For the text-containing cell, return its midpoint in [X, Y] coordinate format. 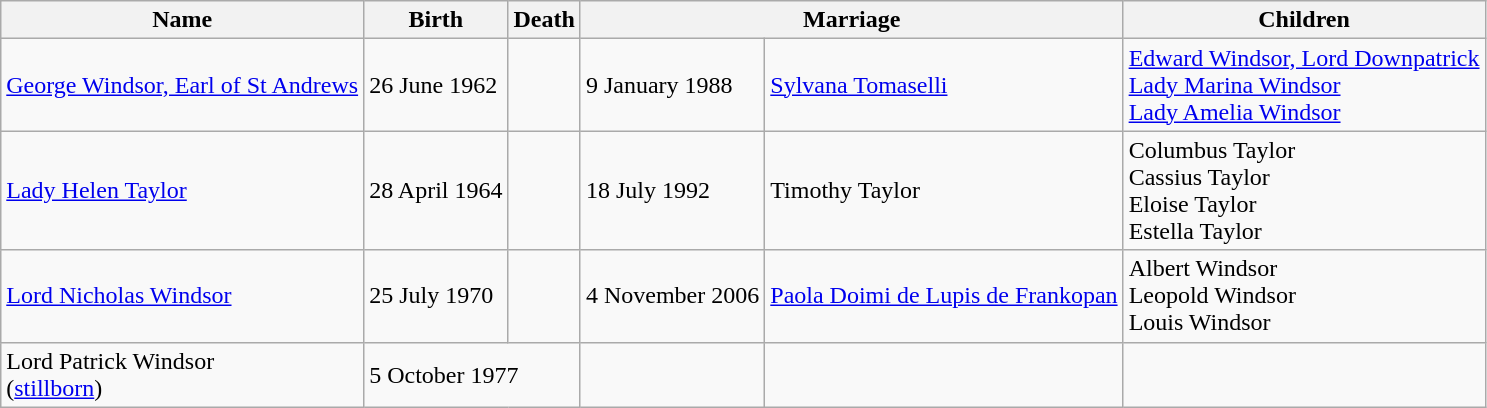
26 June 1962 [436, 85]
Name [182, 20]
Lord Patrick Windsor(stillborn) [182, 374]
Timothy Taylor [944, 190]
George Windsor, Earl of St Andrews [182, 85]
Albert WindsorLeopold WindsorLouis Windsor [1304, 296]
25 July 1970 [436, 296]
Birth [436, 20]
28 April 1964 [436, 190]
18 July 1992 [672, 190]
4 November 2006 [672, 296]
Edward Windsor, Lord DownpatrickLady Marina WindsorLady Amelia Windsor [1304, 85]
Lord Nicholas Windsor [182, 296]
Paola Doimi de Lupis de Frankopan [944, 296]
9 January 1988 [672, 85]
Marriage [852, 20]
Lady Helen Taylor [182, 190]
Children [1304, 20]
Sylvana Tomaselli [944, 85]
Columbus TaylorCassius TaylorEloise TaylorEstella Taylor [1304, 190]
5 October 1977 [472, 374]
Death [544, 20]
